For the text-containing cell, return its midpoint in (X, Y) coordinate format. 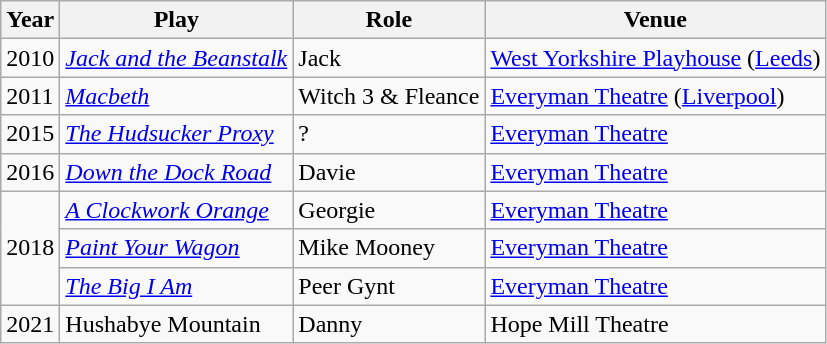
Jack and the Beanstalk (176, 58)
Mike Mooney (389, 248)
2018 (30, 248)
Everyman Theatre (Liverpool) (656, 96)
2015 (30, 134)
Peer Gynt (389, 286)
West Yorkshire Playhouse (Leeds) (656, 58)
Down the Dock Road (176, 172)
2021 (30, 324)
The Big I Am (176, 286)
2010 (30, 58)
2016 (30, 172)
A Clockwork Orange (176, 210)
Witch 3 & Fleance (389, 96)
Paint Your Wagon (176, 248)
Jack (389, 58)
Hushabye Mountain (176, 324)
2011 (30, 96)
Davie (389, 172)
Danny (389, 324)
Hope Mill Theatre (656, 324)
Georgie (389, 210)
Year (30, 20)
Role (389, 20)
Venue (656, 20)
Macbeth (176, 96)
? (389, 134)
Play (176, 20)
The Hudsucker Proxy (176, 134)
